Scan for the cell matching the given text and deliver its [x, y] coordinate at center. 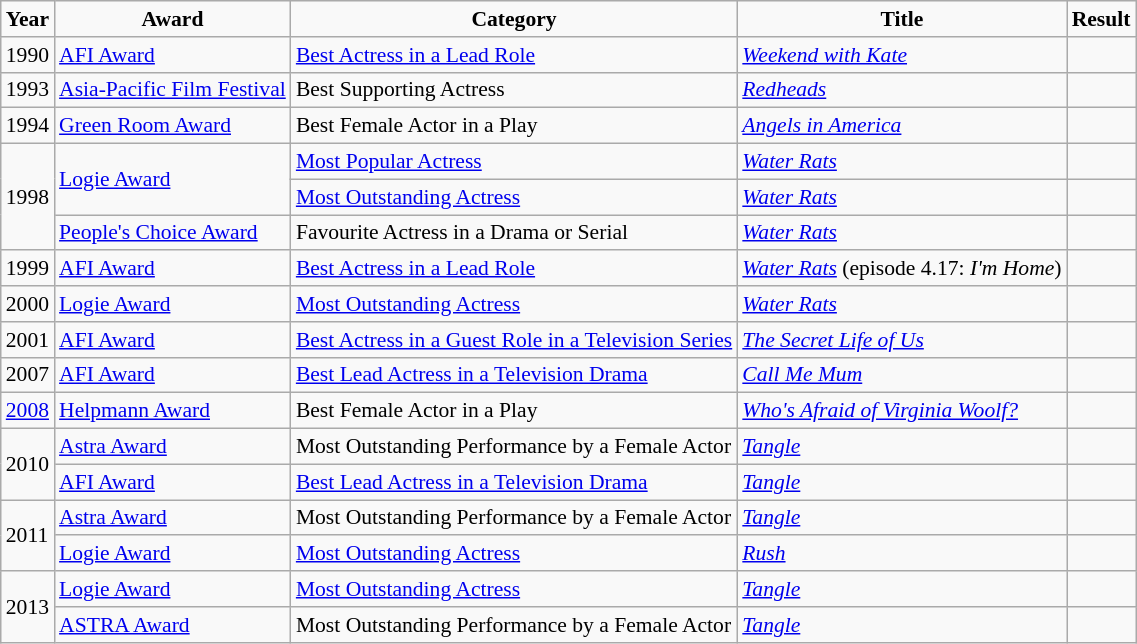
Award [172, 19]
Weekend with Kate [902, 55]
Rush [902, 554]
2000 [28, 304]
1993 [28, 90]
2011 [28, 536]
1994 [28, 126]
Result [1102, 19]
Most Popular Actress [514, 162]
1999 [28, 269]
People's Choice Award [172, 233]
2013 [28, 606]
Angels in America [902, 126]
2007 [28, 375]
Call Me Mum [902, 375]
Who's Afraid of Virginia Woolf? [902, 411]
1990 [28, 55]
2008 [28, 411]
Best Actress in a Guest Role in a Television Series [514, 340]
1998 [28, 198]
Redheads [902, 90]
Helpmann Award [172, 411]
Green Room Award [172, 126]
Asia-Pacific Film Festival [172, 90]
Title [902, 19]
Category [514, 19]
Year [28, 19]
Favourite Actress in a Drama or Serial [514, 233]
Best Supporting Actress [514, 90]
Water Rats (episode 4.17: I'm Home) [902, 269]
2010 [28, 464]
The Secret Life of Us [902, 340]
2001 [28, 340]
ASTRA Award [172, 625]
